Determine the (X, Y) coordinate at the center of the cell enclosing the given text.  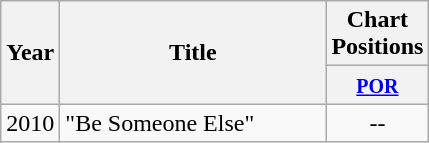
2010 (30, 123)
Chart Positions (378, 34)
"Be Someone Else" (193, 123)
Year (30, 52)
POR (378, 85)
Title (193, 52)
-- (378, 123)
